Pinpoint the cell where the given text exists, returning its (x, y) midpoint coordinate. 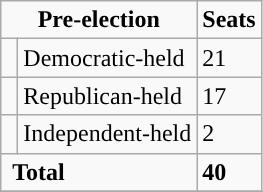
2 (229, 134)
Democratic-held (108, 58)
Independent-held (108, 134)
Seats (229, 20)
Total (99, 172)
Republican-held (108, 96)
17 (229, 96)
21 (229, 58)
Pre-election (99, 20)
40 (229, 172)
